Output the [X, Y] coordinate of the center of the cell containing the given text.  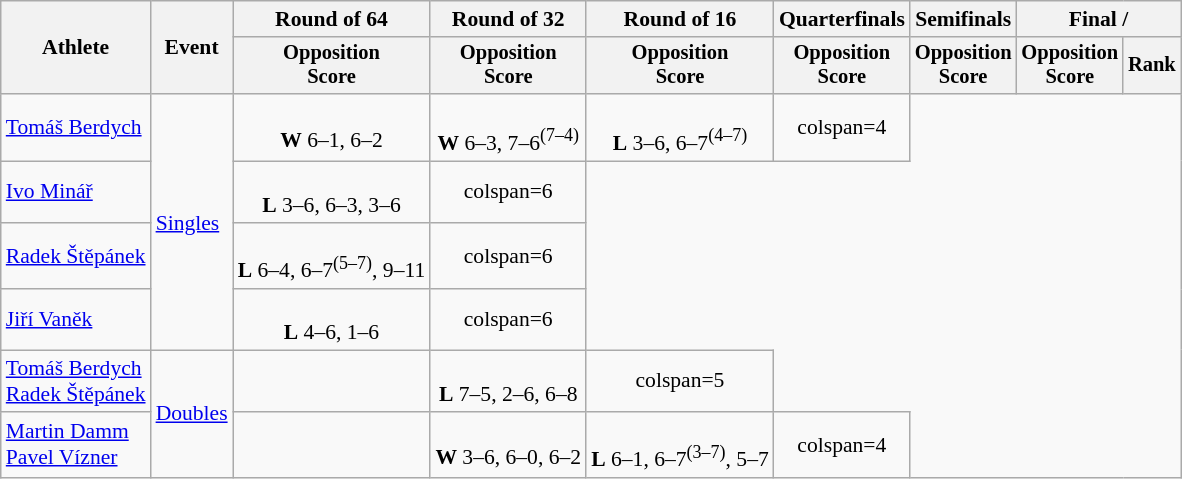
Martin DammPavel Vízner [76, 444]
L 6–4, 6–7(5–7), 9–11 [332, 256]
Radek Štěpánek [76, 256]
L 3–6, 6–7(4–7) [680, 128]
W 3–6, 6–0, 6–2 [508, 444]
Round of 32 [508, 19]
Singles [192, 222]
Round of 64 [332, 19]
Tomáš BerdychRadek Štěpánek [76, 380]
L 7–5, 2–6, 6–8 [508, 380]
Athlete [76, 48]
L 3–6, 6–3, 3–6 [332, 192]
Round of 16 [680, 19]
Final / [1098, 19]
Ivo Minář [76, 192]
W 6–1, 6–2 [332, 128]
Semifinals [964, 19]
Quarterfinals [842, 19]
W 6–3, 7–6(7–4) [508, 128]
Tomáš Berdych [76, 128]
L 6–1, 6–7(3–7), 5–7 [680, 444]
Rank [1152, 66]
Jiří Vaněk [76, 320]
colspan=5 [680, 380]
L 4–6, 1–6 [332, 320]
Doubles [192, 414]
Event [192, 48]
